Pinpoint the cell where the given text exists, returning its [x, y] midpoint coordinate. 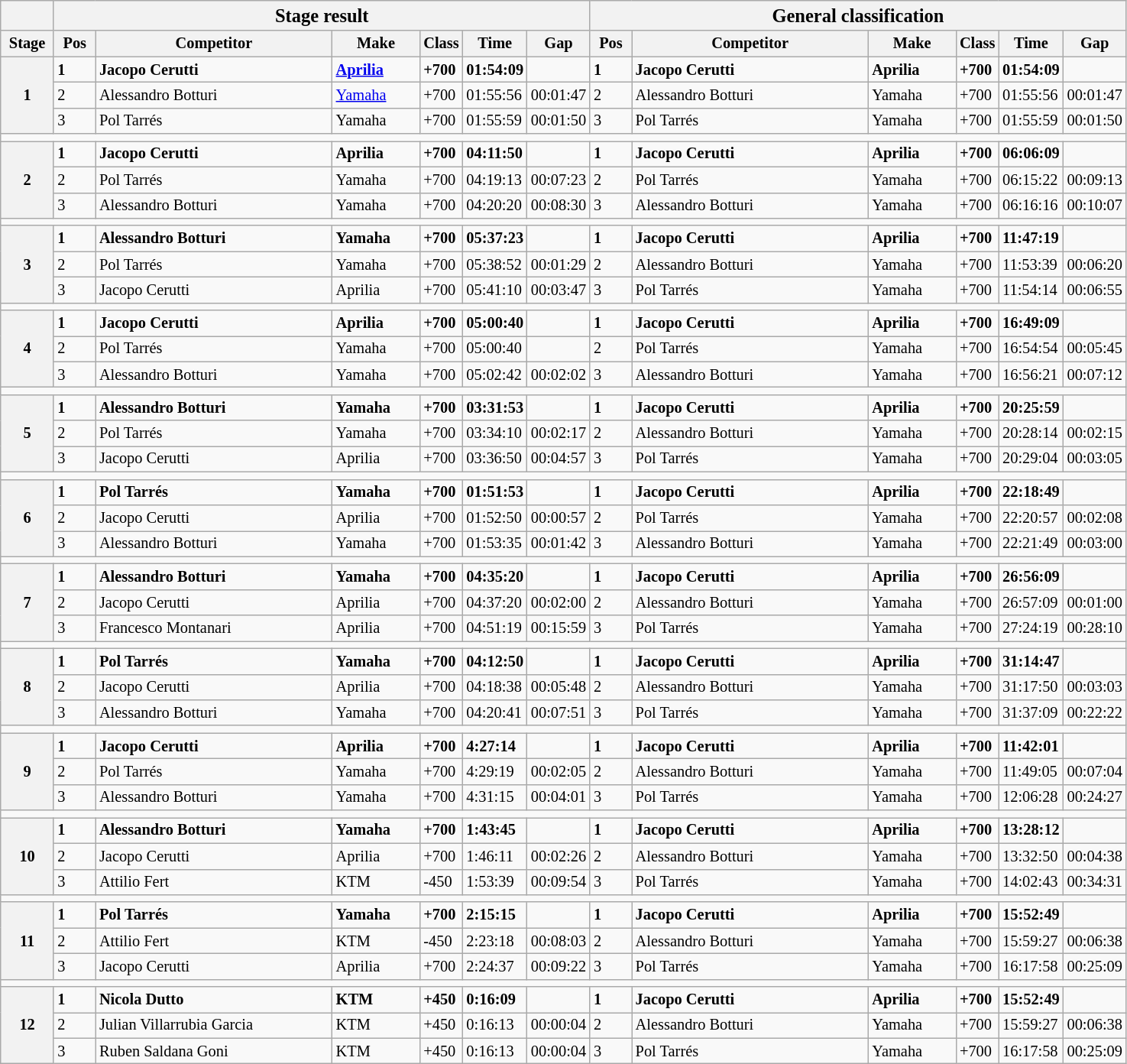
11:49:05 [1031, 771]
00:04:57 [559, 459]
13:28:12 [1031, 830]
22:21:49 [1031, 543]
00:01:42 [559, 543]
04:11:50 [495, 154]
00:02:26 [559, 856]
00:04:01 [559, 797]
05:38:52 [495, 264]
03:34:10 [495, 433]
16:49:09 [1031, 323]
03:36:50 [495, 459]
Francesco Montanari [214, 628]
00:04:38 [1095, 856]
26:56:09 [1031, 576]
00:05:45 [1095, 349]
13:32:50 [1031, 856]
00:03:03 [1095, 687]
00:03:00 [1095, 543]
00:01:29 [559, 264]
Nicola Dutto [214, 1000]
6 [28, 518]
00:02:17 [559, 433]
00:07:51 [559, 712]
4:31:15 [495, 797]
4:29:19 [495, 771]
20:25:59 [1031, 407]
12 [28, 1026]
00:10:07 [1095, 206]
01:52:50 [495, 517]
8 [28, 686]
00:08:30 [559, 206]
00:02:05 [559, 771]
11 [28, 940]
20:29:04 [1031, 459]
00:08:03 [559, 941]
1:46:11 [495, 856]
00:09:54 [559, 882]
4:27:14 [495, 746]
00:00:57 [559, 517]
00:34:31 [1095, 882]
00:03:47 [559, 290]
7 [28, 602]
00:09:13 [1095, 180]
11:42:01 [1031, 746]
31:14:47 [1031, 661]
9 [28, 772]
22:20:57 [1031, 517]
26:57:09 [1031, 602]
11:54:14 [1031, 290]
03:31:53 [495, 407]
11:53:39 [1031, 264]
05:41:10 [495, 290]
1:43:45 [495, 830]
12:06:28 [1031, 797]
01:53:35 [495, 543]
31:17:50 [1031, 687]
2:23:18 [495, 941]
04:12:50 [495, 661]
04:51:19 [495, 628]
00:22:22 [1095, 712]
10 [28, 856]
14:02:43 [1031, 882]
2:24:37 [495, 966]
00:15:59 [559, 628]
00:02:00 [559, 602]
Stage [28, 44]
00:24:27 [1095, 797]
00:02:02 [559, 375]
00:02:08 [1095, 517]
5 [28, 433]
04:20:41 [495, 712]
1:53:39 [495, 882]
General classification [858, 15]
00:03:05 [1095, 459]
00:07:04 [1095, 771]
00:07:23 [559, 180]
00:06:20 [1095, 264]
04:35:20 [495, 576]
04:20:20 [495, 206]
Stage result [322, 15]
05:37:23 [495, 238]
00:06:55 [1095, 290]
00:01:00 [1095, 602]
00:09:22 [559, 966]
27:24:19 [1031, 628]
16:54:54 [1031, 349]
04:18:38 [495, 687]
00:28:10 [1095, 628]
20:28:14 [1031, 433]
Julian Villarrubia Garcia [214, 1025]
Ruben Saldana Goni [214, 1051]
4 [28, 349]
22:18:49 [1031, 492]
06:06:09 [1031, 154]
2:15:15 [495, 915]
00:02:15 [1095, 433]
00:07:12 [1095, 375]
00:05:48 [559, 687]
06:16:16 [1031, 206]
04:19:13 [495, 180]
16:56:21 [1031, 375]
05:02:42 [495, 375]
04:37:20 [495, 602]
11:47:19 [1031, 238]
06:15:22 [1031, 180]
31:37:09 [1031, 712]
0:16:09 [495, 1000]
01:51:53 [495, 492]
